Return (X, Y) of the center of cell containing provided text 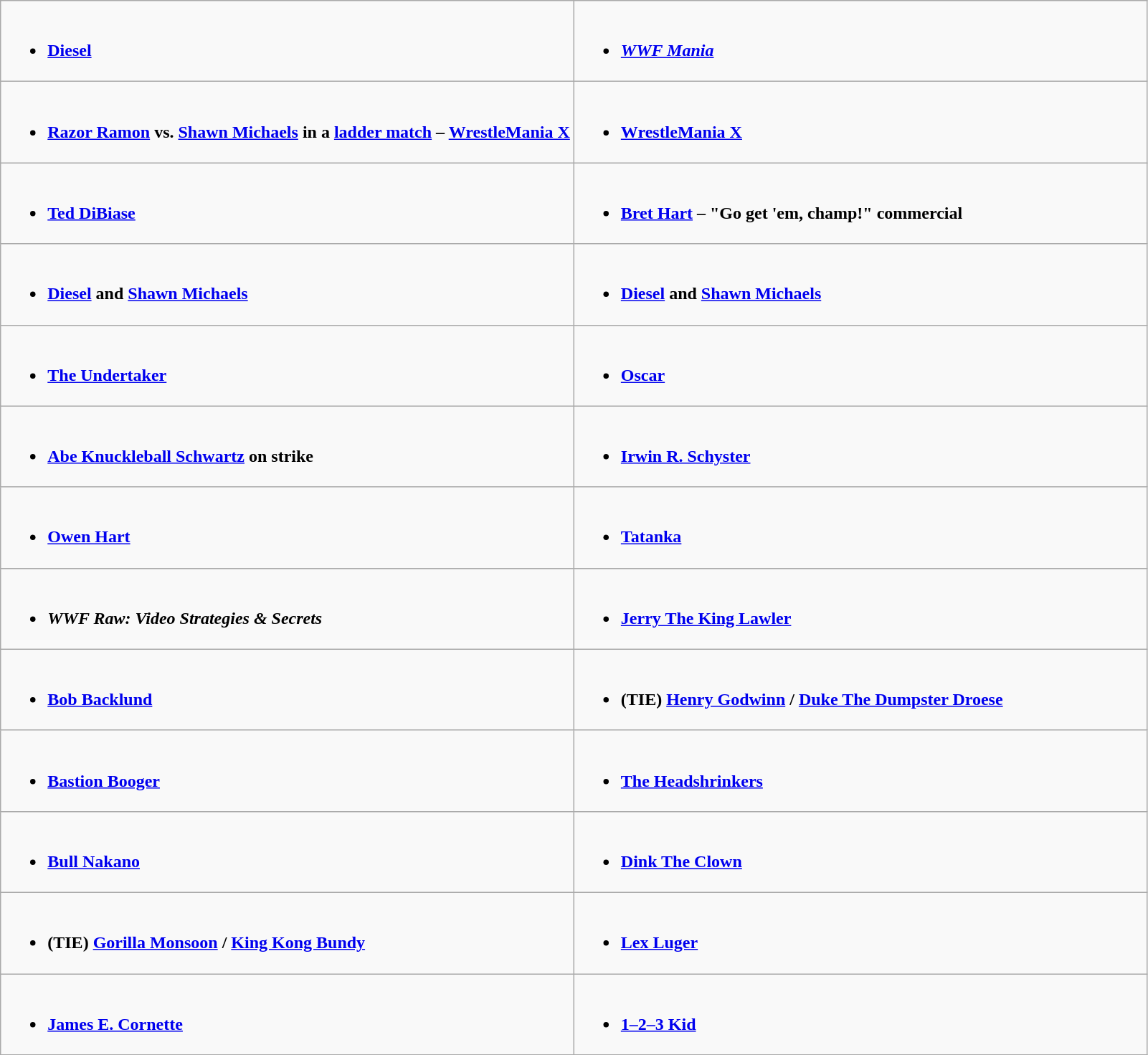
Jerry The King Lawler (860, 608)
1–2–3 Kid (860, 1014)
Bob Backlund (288, 690)
Lex Luger (860, 932)
Tatanka (860, 528)
(TIE) Henry Godwinn / Duke The Dumpster Droese (860, 690)
Diesel (288, 42)
Bastion Booger (288, 770)
WrestleMania X (860, 122)
Abe Knuckleball Schwartz on strike (288, 446)
Bull Nakano (288, 852)
The Headshrinkers (860, 770)
James E. Cornette (288, 1014)
Irwin R. Schyster (860, 446)
Ted DiBiase (288, 204)
Bret Hart – "Go get 'em, champ!" commercial (860, 204)
The Undertaker (288, 366)
Dink The Clown (860, 852)
Owen Hart (288, 528)
WWF Mania (860, 42)
WWF Raw: Video Strategies & Secrets (288, 608)
Oscar (860, 366)
Razor Ramon vs. Shawn Michaels in a ladder match – WrestleMania X (288, 122)
(TIE) Gorilla Monsoon / King Kong Bundy (288, 932)
